Extract the (X, Y) coordinate from the center of the cell holding the provided text.  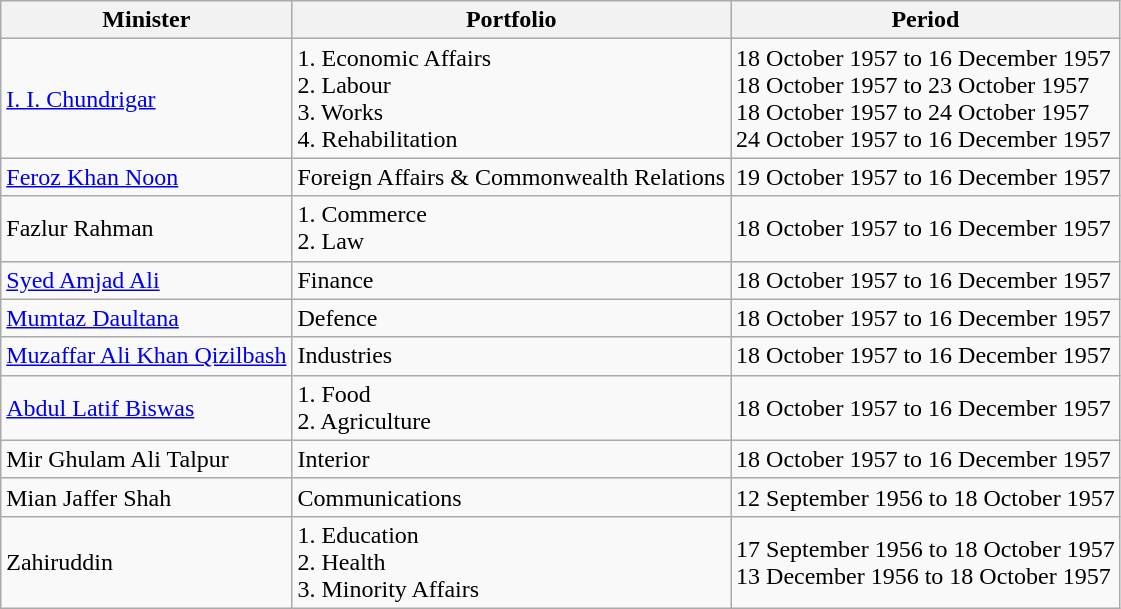
Communications (512, 497)
I. I. Chundrigar (146, 98)
17 September 1956 to 18 October 1957 13 December 1956 to 18 October 1957 (926, 562)
1. Economic Affairs 2. Labour 3. Works 4. Rehabilitation (512, 98)
Fazlur Rahman (146, 228)
Industries (512, 356)
Period (926, 20)
Zahiruddin (146, 562)
Mumtaz Daultana (146, 318)
Mian Jaffer Shah (146, 497)
Abdul Latif Biswas (146, 408)
12 September 1956 to 18 October 1957 (926, 497)
Interior (512, 459)
Muzaffar Ali Khan Qizilbash (146, 356)
1. Food 2. Agriculture (512, 408)
Defence (512, 318)
19 October 1957 to 16 December 1957 (926, 177)
Mir Ghulam Ali Talpur (146, 459)
Finance (512, 280)
Minister (146, 20)
1. Commerce 2. Law (512, 228)
Feroz Khan Noon (146, 177)
1. Education 2. Health 3. Minority Affairs (512, 562)
Portfolio (512, 20)
Foreign Affairs & Commonwealth Relations (512, 177)
18 October 1957 to 16 December 1957 18 October 1957 to 23 October 1957 18 October 1957 to 24 October 1957 24 October 1957 to 16 December 1957 (926, 98)
Syed Amjad Ali (146, 280)
